Return the (X, Y) coordinate for the center point of the cell that contains the specified text.  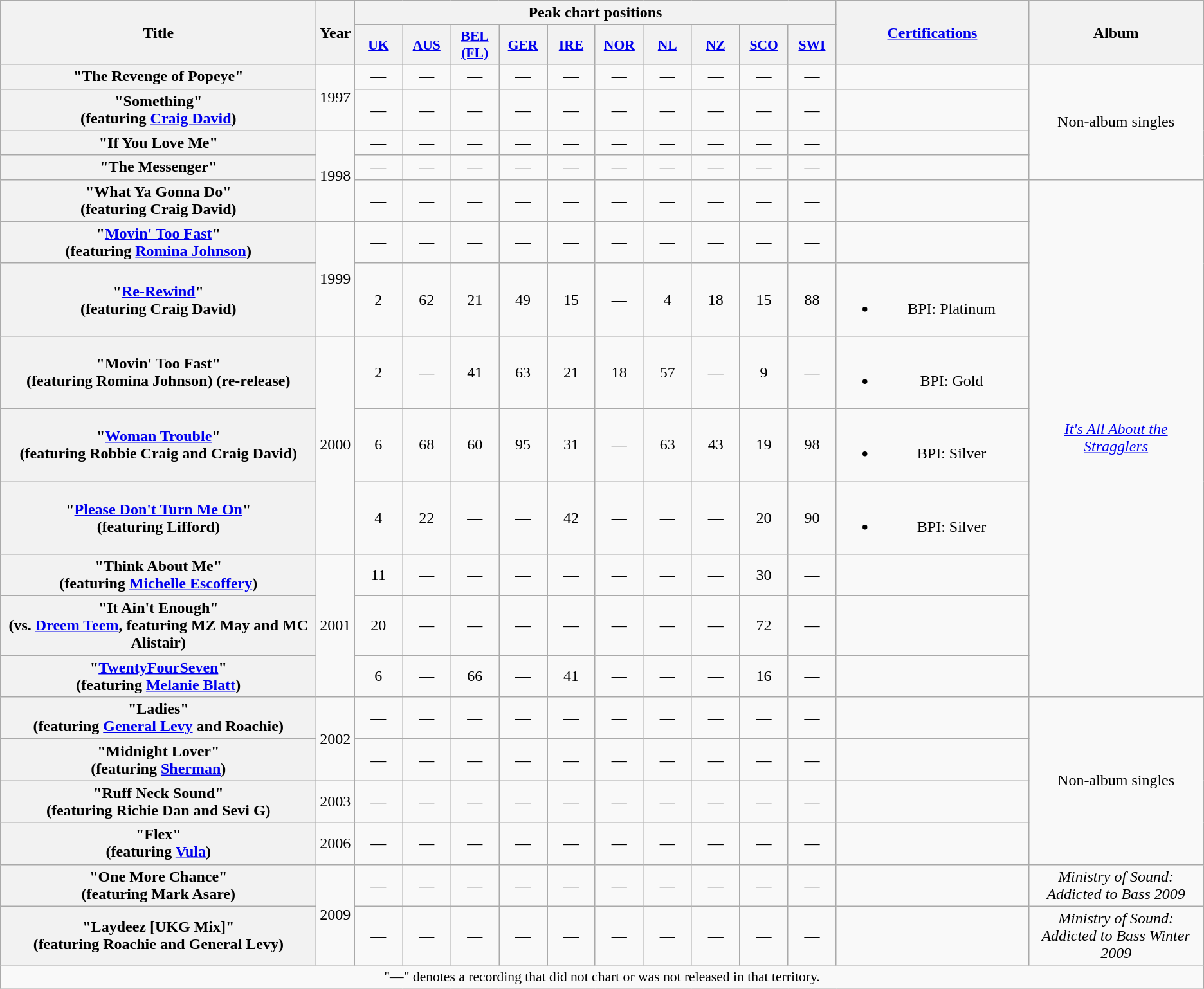
It's All About the Stragglers (1116, 439)
16 (764, 676)
"Ruff Neck Sound"(featuring Richie Dan and Sevi G) (158, 801)
NZ (715, 45)
2000 (336, 445)
"One More Chance"(featuring Mark Asare) (158, 885)
62 (427, 300)
IRE (571, 45)
11 (378, 575)
"TwentyFourSeven"(featuring Melanie Blatt) (158, 676)
Peak chart positions (596, 13)
98 (812, 445)
"What Ya Gonna Do"(featuring Craig David) (158, 201)
"If You Love Me" (158, 143)
49 (524, 300)
Certifications (933, 32)
"Please Don't Turn Me On"(featuring Lifford) (158, 517)
SCO (764, 45)
SWI (812, 45)
"—" denotes a recording that did not chart or was not released in that territory. (602, 977)
"Flex"(featuring Vula) (158, 844)
68 (427, 445)
"It Ain't Enough"(vs. Dreem Teem, featuring MZ May and MC Alistair) (158, 626)
"Re-Rewind"(featuring Craig David) (158, 300)
BPI: Gold (933, 372)
2003 (336, 801)
BPI: Platinum (933, 300)
88 (812, 300)
19 (764, 445)
9 (764, 372)
"Movin' Too Fast"(featuring Romina Johnson) (158, 242)
1999 (336, 278)
30 (764, 575)
2009 (336, 914)
42 (571, 517)
"Midnight Lover"(featuring Sherman) (158, 760)
AUS (427, 45)
90 (812, 517)
BEL(FL) (475, 45)
31 (571, 445)
Title (158, 32)
"Think About Me"(featuring Michelle Escoffery) (158, 575)
43 (715, 445)
1997 (336, 98)
2006 (336, 844)
1998 (336, 176)
"Ladies"(featuring General Levy and Roachie) (158, 718)
"Movin' Too Fast"(featuring Romina Johnson) (re-release) (158, 372)
Album (1116, 32)
57 (668, 372)
2002 (336, 739)
60 (475, 445)
NL (668, 45)
72 (764, 626)
Ministry of Sound: Addicted to Bass Winter 2009 (1116, 936)
2001 (336, 626)
Year (336, 32)
"Something"(featuring Craig David) (158, 109)
"The Revenge of Popeye" (158, 77)
"Laydeez [UKG Mix]"(featuring Roachie and General Levy) (158, 936)
UK (378, 45)
22 (427, 517)
"The Messenger" (158, 167)
"Woman Trouble"(featuring Robbie Craig and Craig David) (158, 445)
95 (524, 445)
NOR (619, 45)
Ministry of Sound: Addicted to Bass 2009 (1116, 885)
66 (475, 676)
GER (524, 45)
